Determine the (x, y) coordinate at the center of the cell enclosing the given text.  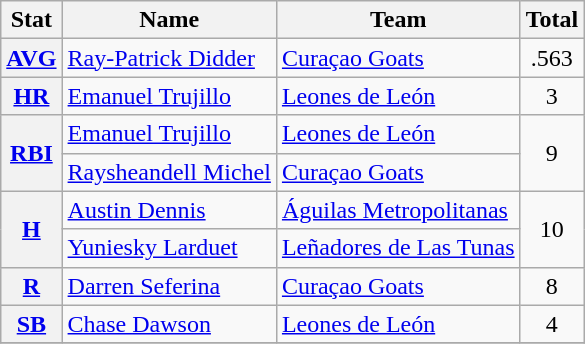
Darren Seferina (169, 286)
Leñadores de Las Tunas (398, 248)
RBI (32, 153)
AVG (32, 58)
Austin Dennis (169, 210)
8 (552, 286)
Ray-Patrick Didder (169, 58)
SB (32, 324)
9 (552, 153)
Raysheandell Michel (169, 172)
H (32, 229)
Yuniesky Larduet (169, 248)
R (32, 286)
Team (398, 20)
Águilas Metropolitanas (398, 210)
.563 (552, 58)
HR (32, 96)
Chase Dawson (169, 324)
4 (552, 324)
Name (169, 20)
Stat (32, 20)
Total (552, 20)
3 (552, 96)
10 (552, 229)
